Return (X, Y) of the center of cell containing provided text 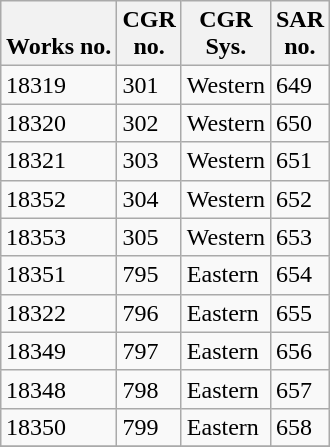
652 (300, 199)
796 (149, 313)
304 (149, 199)
654 (300, 275)
18322 (58, 313)
18352 (58, 199)
18319 (58, 85)
SARno. (300, 34)
18348 (58, 389)
18353 (58, 237)
799 (149, 427)
657 (300, 389)
651 (300, 161)
18321 (58, 161)
18350 (58, 427)
301 (149, 85)
797 (149, 351)
653 (300, 237)
Works no. (58, 34)
18351 (58, 275)
656 (300, 351)
302 (149, 123)
795 (149, 275)
CGRSys. (226, 34)
798 (149, 389)
658 (300, 427)
303 (149, 161)
305 (149, 237)
649 (300, 85)
18320 (58, 123)
18349 (58, 351)
CGRno. (149, 34)
655 (300, 313)
650 (300, 123)
